Locate the cell with the specified text and output its [x, y] center coordinate. 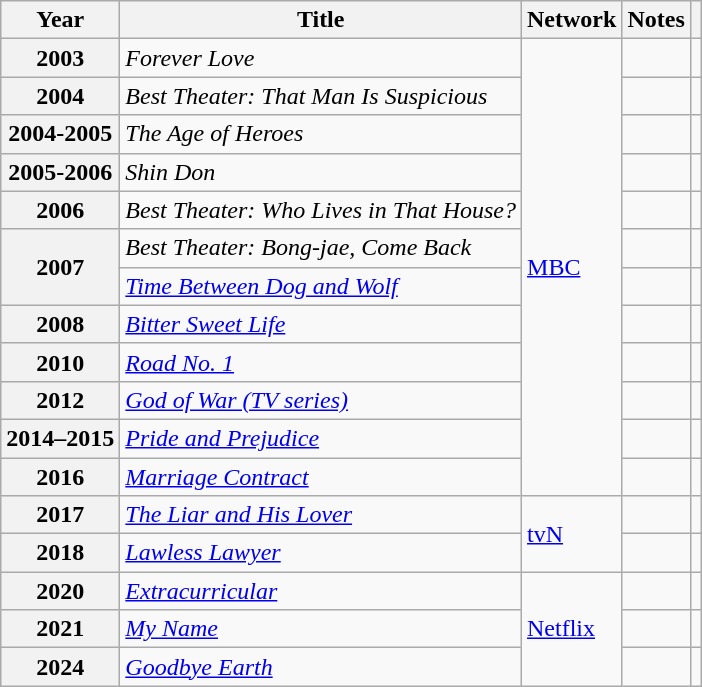
2016 [60, 477]
God of War (TV series) [321, 400]
Time Between Dog and Wolf [321, 286]
Best Theater: Bong-jae, Come Back [321, 248]
Goodbye Earth [321, 667]
The Liar and His Lover [321, 515]
Pride and Prejudice [321, 438]
tvN [572, 534]
2017 [60, 515]
Marriage Contract [321, 477]
2021 [60, 629]
2020 [60, 591]
2004 [60, 96]
2003 [60, 58]
2014–2015 [60, 438]
Year [60, 20]
Network [572, 20]
Lawless Lawyer [321, 553]
Best Theater: Who Lives in That House? [321, 210]
Shin Don [321, 172]
2005-2006 [60, 172]
2012 [60, 400]
2004-2005 [60, 134]
Bitter Sweet Life [321, 324]
2008 [60, 324]
My Name [321, 629]
2007 [60, 267]
Netflix [572, 629]
2006 [60, 210]
2018 [60, 553]
MBC [572, 268]
Notes [656, 20]
Forever Love [321, 58]
2010 [60, 362]
2024 [60, 667]
Road No. 1 [321, 362]
Extracurricular [321, 591]
The Age of Heroes [321, 134]
Title [321, 20]
Best Theater: That Man Is Suspicious [321, 96]
